Extract the (X, Y) coordinate from the center of the cell holding the provided text.  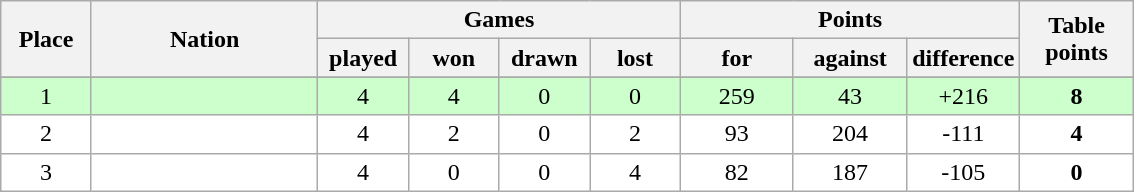
won (454, 58)
drawn (544, 58)
-105 (964, 172)
259 (736, 96)
204 (850, 134)
1 (46, 96)
Nation (204, 39)
difference (964, 58)
43 (850, 96)
82 (736, 172)
Tablepoints (1076, 39)
for (736, 58)
3 (46, 172)
187 (850, 172)
Place (46, 39)
Games (499, 20)
Points (850, 20)
against (850, 58)
93 (736, 134)
8 (1076, 96)
-111 (964, 134)
lost (636, 58)
played (364, 58)
+216 (964, 96)
